Determine the (X, Y) coordinate at the center of the cell enclosing the given text.  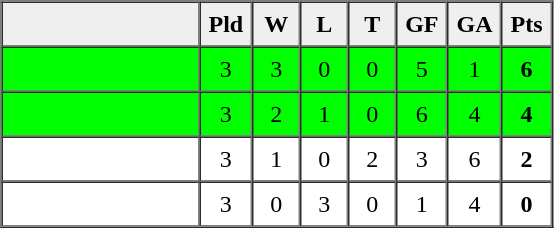
W (276, 24)
GA (475, 24)
5 (422, 68)
Pts (527, 24)
T (372, 24)
L (324, 24)
GF (422, 24)
Pld (226, 24)
